Determine the [x, y] coordinate at the center of the cell enclosing the given text.  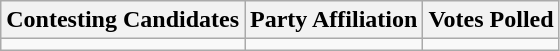
Contesting Candidates [123, 20]
Votes Polled [491, 20]
Party Affiliation [334, 20]
